From the cell containing the given text, extract its center point as (x, y) coordinate. 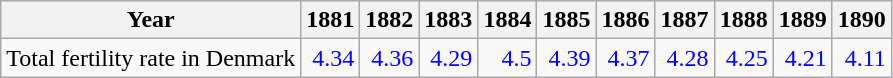
4.37 (626, 58)
1887 (684, 20)
Year (151, 20)
4.36 (390, 58)
4.28 (684, 58)
1885 (566, 20)
4.21 (802, 58)
Total fertility rate in Denmark (151, 58)
1883 (448, 20)
4.11 (862, 58)
1890 (862, 20)
1888 (744, 20)
4.29 (448, 58)
1886 (626, 20)
4.39 (566, 58)
1882 (390, 20)
4.5 (508, 58)
1881 (330, 20)
4.34 (330, 58)
4.25 (744, 58)
1884 (508, 20)
1889 (802, 20)
